Pinpoint the cell where the given text exists, returning its (X, Y) midpoint coordinate. 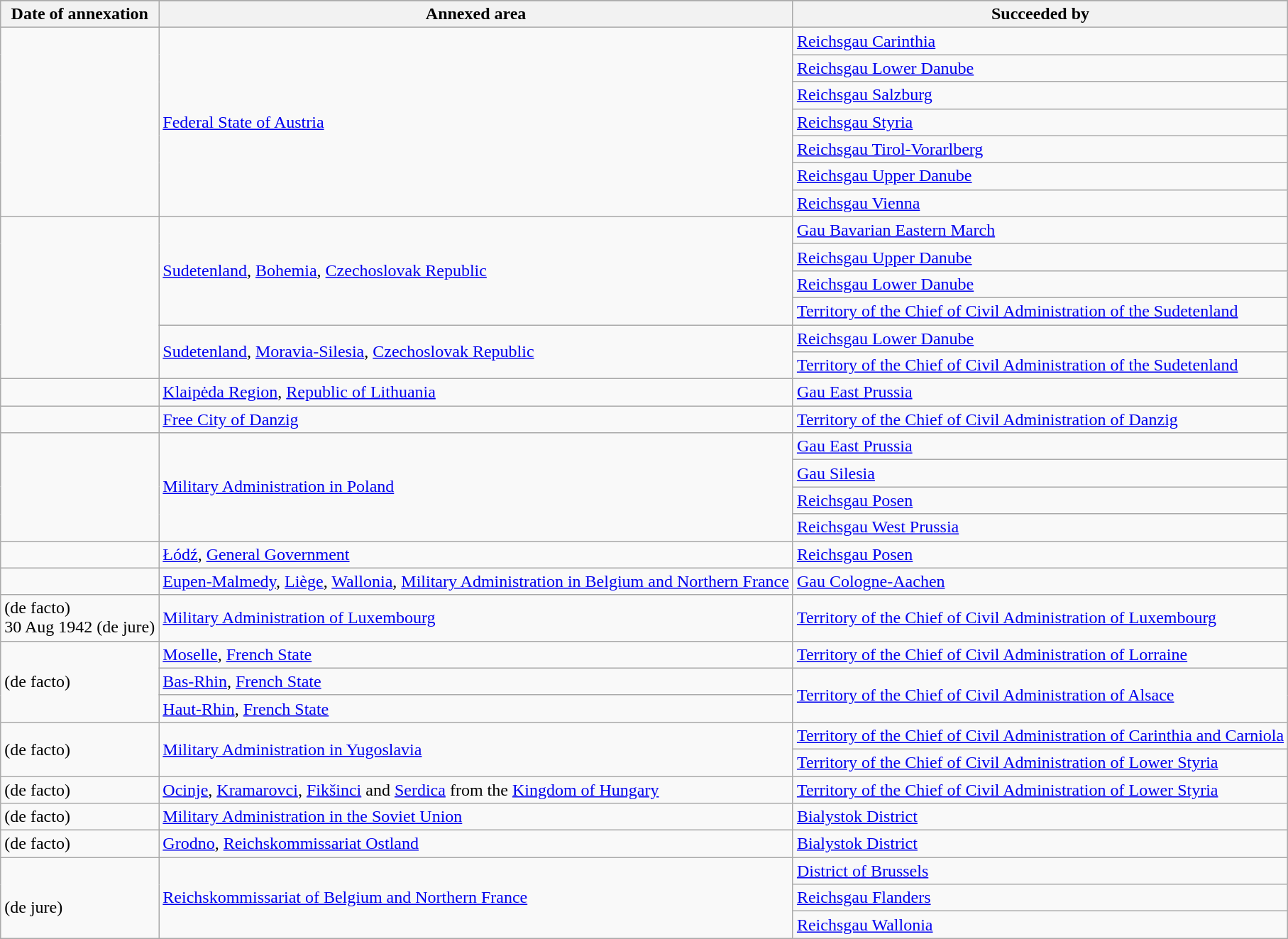
Territory of the Chief of Civil Administration of Carinthia and Carniola (1040, 735)
Reichskommissariat of Belgium and Northern France (476, 898)
Sudetenland, Moravia-Silesia, Czechoslovak Republic (476, 352)
Free City of Danzig (476, 419)
(de facto)30 Aug 1942 (de jure) (79, 617)
Haut-Rhin, French State (476, 708)
Łódź, General Government (476, 554)
Ocinje, Kramarovci, Fikšinci and Serdica from the Kingdom of Hungary (476, 790)
Reichsgau Carinthia (1040, 41)
Territory of the Chief of Civil Administration of Lorraine (1040, 654)
Reichsgau West Prussia (1040, 527)
Reichsgau Flanders (1040, 898)
Succeeded by (1040, 14)
Bas-Rhin, French State (476, 681)
Sudetenland, Bohemia, Czechoslovak Republic (476, 270)
Reichsgau Wallonia (1040, 925)
Territory of the Chief of Civil Administration of Luxembourg (1040, 617)
Federal State of Austria (476, 122)
(de jure) (79, 898)
Moselle, French State (476, 654)
Military Administration in the Soviet Union (476, 817)
Eupen-Malmedy, Liège, Wallonia, Military Administration in Belgium and Northern France (476, 581)
Klaipėda Region, Republic of Lithuania (476, 392)
Date of annexation (79, 14)
Reichsgau Tirol-Vorarlberg (1040, 149)
Gau Cologne-Aachen (1040, 581)
Military Administration of Luxembourg (476, 617)
Military Administration in Poland (476, 487)
Reichsgau Vienna (1040, 203)
Reichsgau Styria (1040, 122)
Annexed area (476, 14)
Reichsgau Salzburg (1040, 95)
District of Brussels (1040, 871)
Gau Bavarian Eastern March (1040, 230)
Gau Silesia (1040, 473)
Territory of the Chief of Civil Administration of Alsace (1040, 695)
Territory of the Chief of Civil Administration of Danzig (1040, 419)
Grodno, Reichskommissariat Ostland (476, 844)
Military Administration in Yugoslavia (476, 749)
